Provide the (x, y) coordinate of the cell's center where the given text is located.  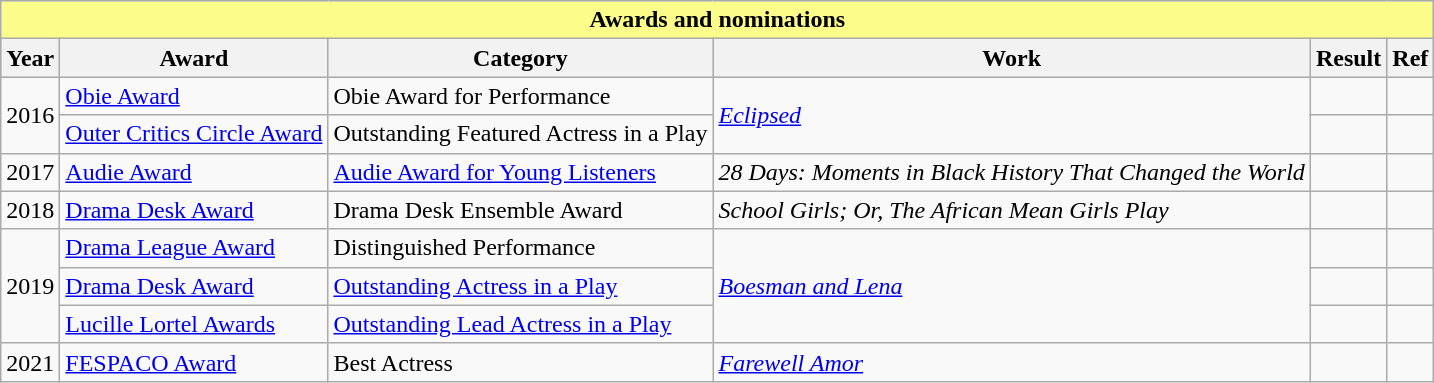
28 Days: Moments in Black History That Changed the World (1012, 172)
Award (194, 58)
FESPACO Award (194, 362)
2017 (30, 172)
Outer Critics Circle Award (194, 134)
Best Actress (520, 362)
Outstanding Featured Actress in a Play (520, 134)
Eclipsed (1012, 115)
Obie Award (194, 96)
Lucille Lortel Awards (194, 324)
Year (30, 58)
2021 (30, 362)
Boesman and Lena (1012, 286)
Obie Award for Performance (520, 96)
Category (520, 58)
Awards and nominations (718, 20)
Outstanding Actress in a Play (520, 286)
Audie Award (194, 172)
Farewell Amor (1012, 362)
Audie Award for Young Listeners (520, 172)
Result (1348, 58)
Work (1012, 58)
Ref (1410, 58)
Drama League Award (194, 248)
2016 (30, 115)
2019 (30, 286)
School Girls; Or, The African Mean Girls Play (1012, 210)
Drama Desk Ensemble Award (520, 210)
Distinguished Performance (520, 248)
2018 (30, 210)
Outstanding Lead Actress in a Play (520, 324)
